Return [x, y] of the center of cell containing provided text 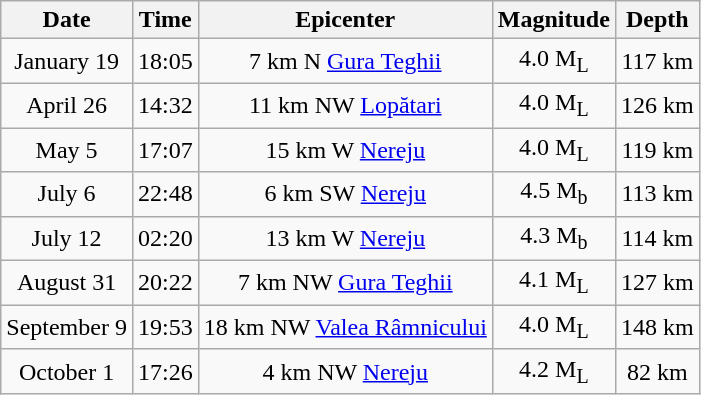
11 km NW Lopătari [345, 105]
14:32 [165, 105]
6 km SW Nereju [345, 194]
January 19 [67, 61]
7 km N Gura Teghii [345, 61]
02:20 [165, 238]
August 31 [67, 283]
July 6 [67, 194]
4 km NW Nereju [345, 371]
May 5 [67, 150]
15 km W Nereju [345, 150]
18:05 [165, 61]
13 km W Nereju [345, 238]
Magnitude [554, 20]
19:53 [165, 327]
126 km [657, 105]
April 26 [67, 105]
Depth [657, 20]
114 km [657, 238]
Date [67, 20]
127 km [657, 283]
4.3 Mb [554, 238]
4.2 ML [554, 371]
22:48 [165, 194]
17:07 [165, 150]
October 1 [67, 371]
148 km [657, 327]
113 km [657, 194]
119 km [657, 150]
7 km NW Gura Teghii [345, 283]
September 9 [67, 327]
4.1 ML [554, 283]
Time [165, 20]
17:26 [165, 371]
20:22 [165, 283]
July 12 [67, 238]
Epicenter [345, 20]
117 km [657, 61]
18 km NW Valea Râmnicului [345, 327]
82 km [657, 371]
4.5 Mb [554, 194]
